Find where the given text appears and provide that cell's center as (x, y) coordinate. 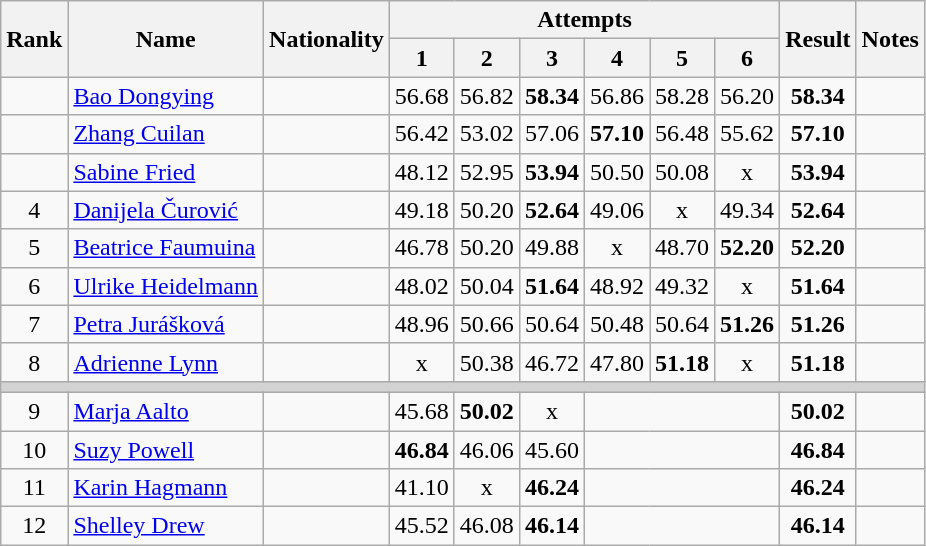
55.62 (748, 134)
Notes (890, 39)
Zhang Cuilan (166, 134)
56.42 (422, 134)
46.06 (486, 449)
41.10 (422, 488)
3 (552, 58)
12 (34, 526)
Adrienne Lynn (166, 362)
45.52 (422, 526)
56.86 (616, 96)
52.95 (486, 172)
56.20 (748, 96)
Rank (34, 39)
7 (34, 324)
49.88 (552, 248)
57.06 (552, 134)
49.18 (422, 210)
Nationality (327, 39)
Sabine Fried (166, 172)
48.02 (422, 286)
56.82 (486, 96)
Name (166, 39)
45.68 (422, 411)
58.28 (682, 96)
Danijela Čurović (166, 210)
48.92 (616, 286)
49.34 (748, 210)
50.50 (616, 172)
50.04 (486, 286)
50.66 (486, 324)
Bao Dongying (166, 96)
47.80 (616, 362)
50.08 (682, 172)
Result (818, 39)
46.72 (552, 362)
1 (422, 58)
49.32 (682, 286)
8 (34, 362)
50.38 (486, 362)
9 (34, 411)
53.02 (486, 134)
Beatrice Faumuina (166, 248)
46.78 (422, 248)
Ulrike Heidelmann (166, 286)
46.08 (486, 526)
56.68 (422, 96)
56.48 (682, 134)
11 (34, 488)
Shelley Drew (166, 526)
Marja Aalto (166, 411)
48.70 (682, 248)
Attempts (584, 20)
Suzy Powell (166, 449)
Petra Jurášková (166, 324)
Karin Hagmann (166, 488)
49.06 (616, 210)
48.12 (422, 172)
10 (34, 449)
45.60 (552, 449)
48.96 (422, 324)
50.48 (616, 324)
2 (486, 58)
